Return the (X, Y) coordinate for the center point of the cell that contains the specified text.  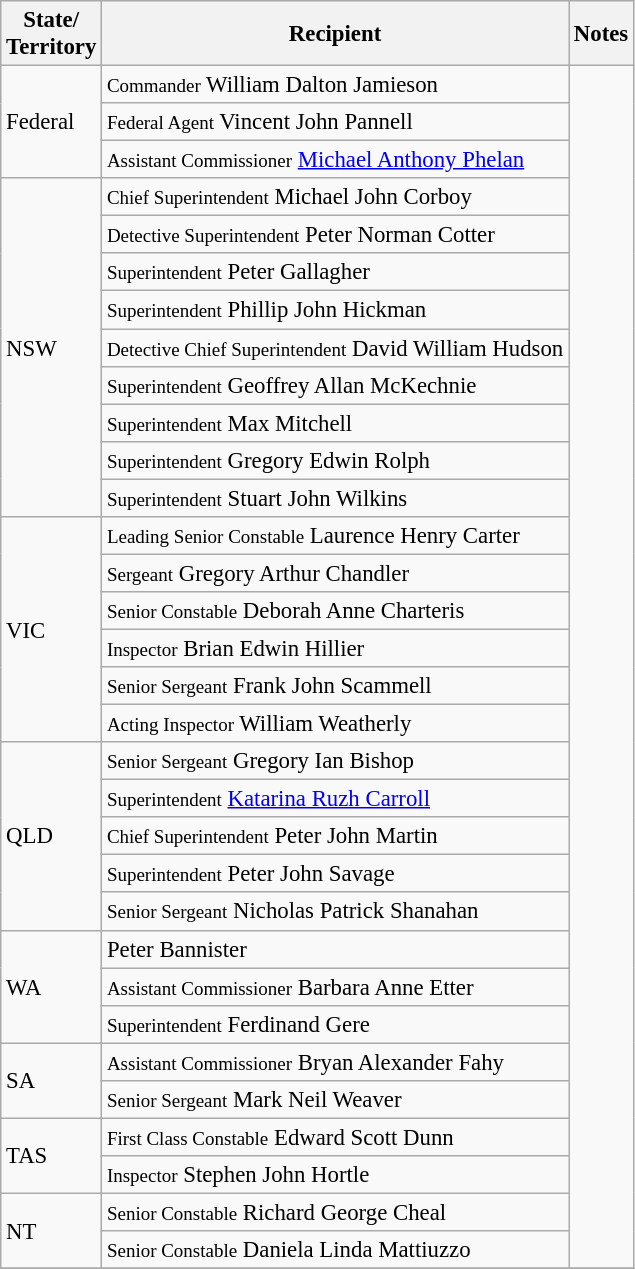
Superintendent Gregory Edwin Rolph (336, 460)
NSW (52, 347)
Senior Constable Deborah Anne Charteris (336, 611)
Peter Bannister (336, 949)
TAS (52, 1156)
Superintendent Max Mitchell (336, 423)
First Class Constable Edward Scott Dunn (336, 1137)
Superintendent Geoffrey Allan McKechnie (336, 385)
Superintendent Phillip John Hickman (336, 310)
Superintendent Ferdinand Gere (336, 1024)
NT (52, 1230)
Inspector Stephen John Hortle (336, 1175)
Leading Senior Constable Laurence Henry Carter (336, 536)
SA (52, 1080)
Detective Superintendent Peter Norman Cotter (336, 235)
Commander William Dalton Jamieson (336, 85)
Chief Superintendent Peter John Martin (336, 836)
Superintendent Stuart John Wilkins (336, 498)
Senior Constable Richard George Cheal (336, 1212)
Inspector Brian Edwin Hillier (336, 648)
Acting Inspector William Weatherly (336, 724)
Superintendent Peter Gallagher (336, 273)
Federal (52, 122)
Federal Agent Vincent John Pannell (336, 122)
Senior Sergeant Gregory Ian Bishop (336, 761)
Detective Chief Superintendent David William Hudson (336, 348)
VIC (52, 630)
Assistant Commissioner Michael Anthony Phelan (336, 160)
Assistant Commissioner Barbara Anne Etter (336, 987)
Sergeant Gregory Arthur Chandler (336, 573)
Senior Sergeant Frank John Scammell (336, 686)
WA (52, 986)
Senior Sergeant Nicholas Patrick Shanahan (336, 912)
Chief Superintendent Michael John Corboy (336, 197)
Superintendent Peter John Savage (336, 874)
Notes (602, 34)
QLD (52, 836)
Senior Constable Daniela Linda Mattiuzzo (336, 1250)
Recipient (336, 34)
Superintendent Katarina Ruzh Carroll (336, 799)
Assistant Commissioner Bryan Alexander Fahy (336, 1062)
State/Territory (52, 34)
Senior Sergeant Mark Neil Weaver (336, 1100)
